Determine the (x, y) coordinate at the center of the cell enclosing the given text.  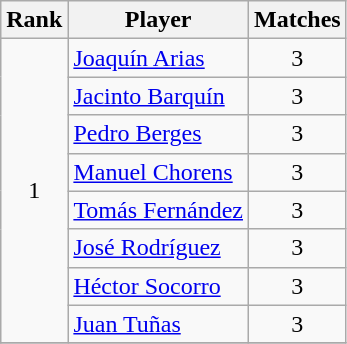
Player (158, 20)
1 (34, 191)
José Rodríguez (158, 248)
Manuel Chorens (158, 172)
Matches (298, 20)
Joaquín Arias (158, 58)
Pedro Berges (158, 134)
Héctor Socorro (158, 286)
Tomás Fernández (158, 210)
Rank (34, 20)
Juan Tuñas (158, 324)
Jacinto Barquín (158, 96)
